Pinpoint the cell where the given text exists, returning its [X, Y] midpoint coordinate. 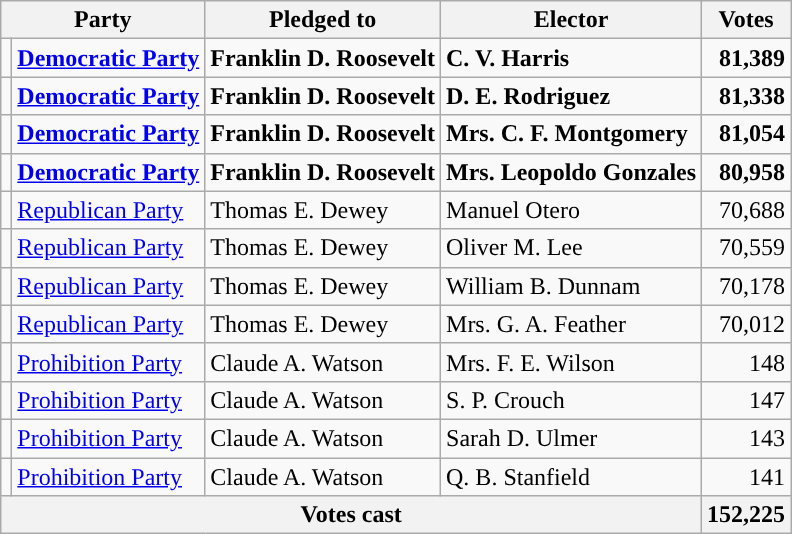
S. P. Crouch [572, 400]
143 [746, 438]
Q. B. Stanfield [572, 477]
Votes cast [352, 515]
81,389 [746, 58]
Manuel Otero [572, 210]
Votes [746, 20]
70,688 [746, 210]
Sarah D. Ulmer [572, 438]
81,054 [746, 134]
Elector [572, 20]
D. E. Rodriguez [572, 96]
152,225 [746, 515]
Mrs. F. E. Wilson [572, 362]
70,012 [746, 324]
141 [746, 477]
148 [746, 362]
Mrs. Leopoldo Gonzales [572, 172]
70,559 [746, 248]
Pledged to [323, 20]
147 [746, 400]
William B. Dunnam [572, 286]
70,178 [746, 286]
Mrs. C. F. Montgomery [572, 134]
80,958 [746, 172]
Oliver M. Lee [572, 248]
C. V. Harris [572, 58]
Party [103, 20]
81,338 [746, 96]
Mrs. G. A. Feather [572, 324]
